Identify which cell holds the provided text, then report its (X, Y) central coordinate. 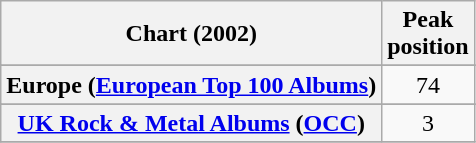
Europe (European Top 100 Albums) (192, 85)
UK Rock & Metal Albums (OCC) (192, 123)
3 (428, 123)
74 (428, 85)
Chart (2002) (192, 34)
Peakposition (428, 34)
